Return [x, y] of the center of cell containing provided text 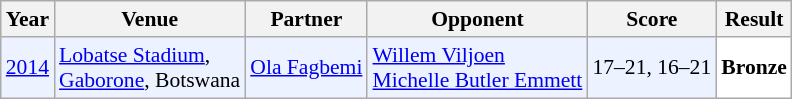
Opponent [477, 19]
Partner [306, 19]
Ola Fagbemi [306, 68]
Bronze [754, 68]
2014 [28, 68]
Willem Viljoen Michelle Butler Emmett [477, 68]
Venue [150, 19]
17–21, 16–21 [652, 68]
Year [28, 19]
Score [652, 19]
Result [754, 19]
Lobatse Stadium,Gaborone, Botswana [150, 68]
